Scan for the cell matching the given text and deliver its (x, y) coordinate at center. 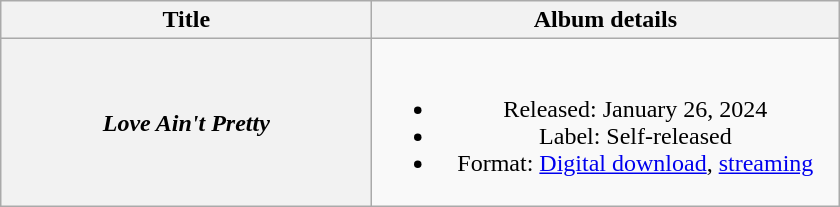
Released: January 26, 2024Label: Self-releasedFormat: Digital download, streaming (606, 122)
Title (186, 20)
Album details (606, 20)
Love Ain't Pretty (186, 122)
